Find where the given text appears and provide that cell's center as [X, Y] coordinate. 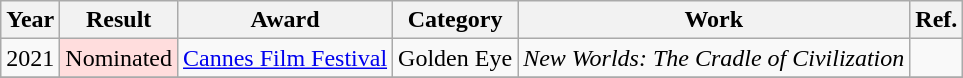
Golden Eye [456, 58]
Award [286, 20]
Nominated [119, 58]
Cannes Film Festival [286, 58]
New Worlds: The Cradle of Civilization [714, 58]
Category [456, 20]
2021 [30, 58]
Result [119, 20]
Work [714, 20]
Ref. [936, 20]
Year [30, 20]
